Detect which cell encompasses the target text, then output its [X, Y] center coordinate. 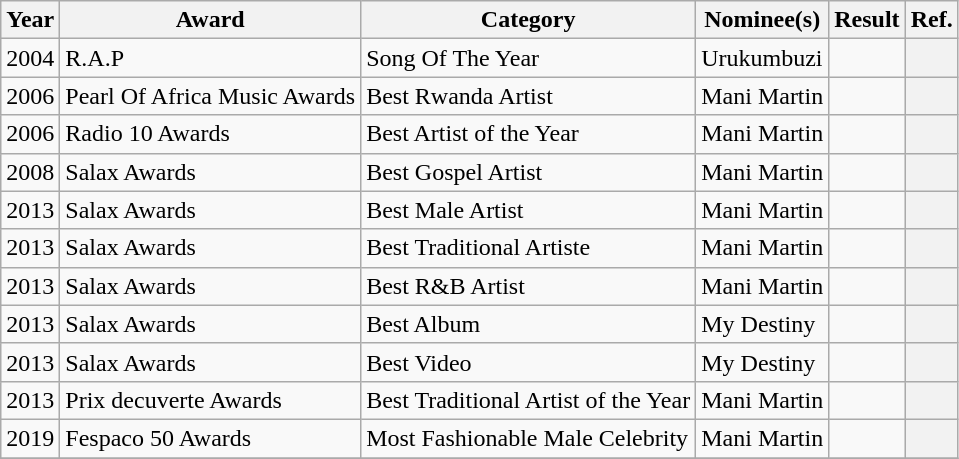
Best Album [528, 324]
Year [30, 20]
Best Gospel Artist [528, 172]
Award [210, 20]
2019 [30, 438]
Radio 10 Awards [210, 134]
Most Fashionable Male Celebrity [528, 438]
Ref. [932, 20]
Pearl Of Africa Music Awards [210, 96]
Prix decuverte Awards [210, 400]
Result [867, 20]
Song Of The Year [528, 58]
Best Male Artist [528, 210]
Category [528, 20]
R.A.P [210, 58]
Best Video [528, 362]
Fespaco 50 Awards [210, 438]
Urukumbuzi [762, 58]
2008 [30, 172]
Best R&B Artist [528, 286]
Best Artist of the Year [528, 134]
Nominee(s) [762, 20]
2004 [30, 58]
Best Traditional Artiste [528, 248]
Best Rwanda Artist [528, 96]
Best Traditional Artist of the Year [528, 400]
